From the cell containing the given text, extract its center point as [X, Y] coordinate. 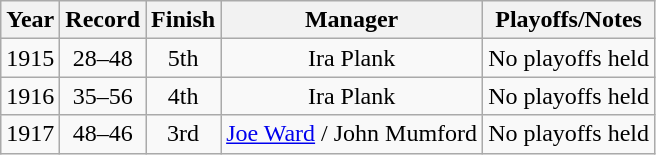
4th [184, 96]
3rd [184, 134]
Year [30, 20]
Manager [352, 20]
1916 [30, 96]
5th [184, 58]
Record [103, 20]
Finish [184, 20]
1917 [30, 134]
Playoffs/Notes [569, 20]
Joe Ward / John Mumford [352, 134]
28–48 [103, 58]
1915 [30, 58]
48–46 [103, 134]
35–56 [103, 96]
